Output the [X, Y] coordinate of the center of the cell containing the given text.  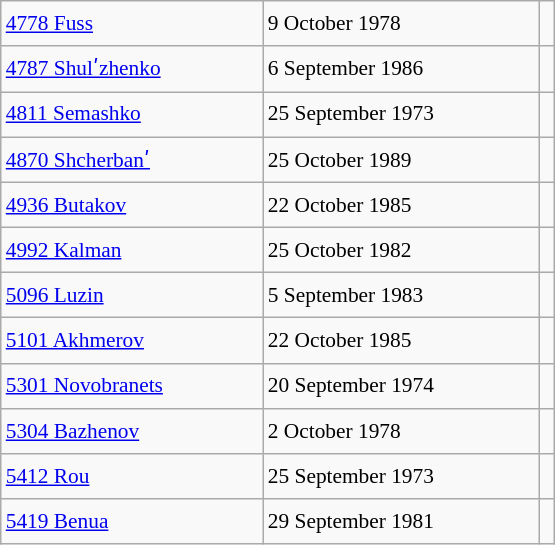
5304 Bazhenov [132, 430]
4870 Shcherbanʹ [132, 160]
25 October 1982 [401, 250]
20 September 1974 [401, 386]
5 September 1983 [401, 296]
5101 Akhmerov [132, 340]
4787 Shulʹzhenko [132, 68]
2 October 1978 [401, 430]
4992 Kalman [132, 250]
4811 Semashko [132, 114]
25 October 1989 [401, 160]
6 September 1986 [401, 68]
5412 Rou [132, 476]
5096 Luzin [132, 296]
29 September 1981 [401, 522]
9 October 1978 [401, 24]
4778 Fuss [132, 24]
5301 Novobranets [132, 386]
4936 Butakov [132, 204]
5419 Benua [132, 522]
